Capture the cell that displays the provided text and extract its [x, y] central coordinate. 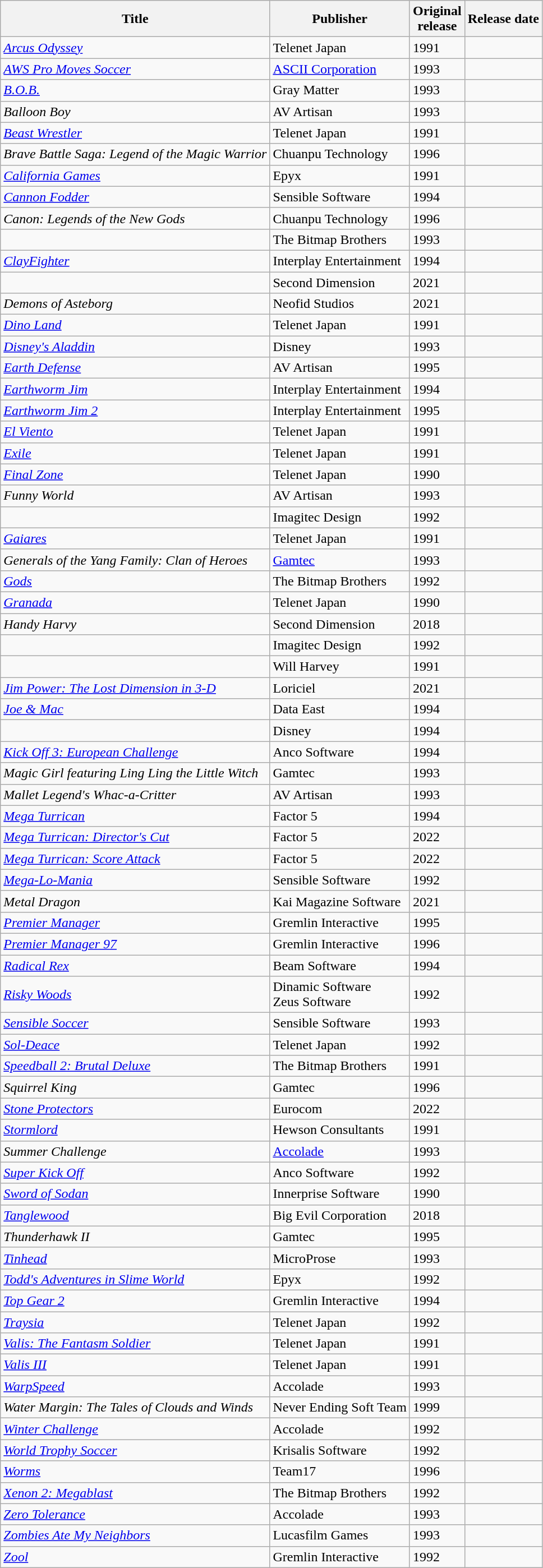
Arcus Odyssey [135, 48]
Eurocom [340, 1109]
Publisher [340, 19]
Cannon Fodder [135, 197]
World Trophy Soccer [135, 1450]
MicroProse [340, 1258]
Generals of the Yang Family: Clan of Heroes [135, 560]
Tinhead [135, 1258]
Granada [135, 602]
Mega Turrican [135, 816]
Metal Dragon [135, 901]
Title [135, 19]
Traysia [135, 1322]
Exile [135, 453]
Stormlord [135, 1130]
Beast Wrestler [135, 133]
Big Evil Corporation [340, 1215]
ASCII Corporation [340, 69]
El Viento [135, 432]
Tanglewood [135, 1215]
Disney's Aladdin [135, 347]
Gray Matter [340, 90]
Magic Girl featuring Ling Ling the Little Witch [135, 773]
Funny World [135, 496]
Beam Software [340, 965]
Risky Woods [135, 995]
Sword of Sodan [135, 1194]
Sol-Deace [135, 1045]
Valis III [135, 1365]
Zero Tolerance [135, 1514]
Winter Challenge [135, 1429]
Demons of Asteborg [135, 304]
B.O.B. [135, 90]
Radical Rex [135, 965]
Canon: Legends of the New Gods [135, 218]
Xenon 2: Megablast [135, 1493]
Super Kick Off [135, 1173]
Worms [135, 1472]
Squirrel King [135, 1087]
Earthworm Jim [135, 389]
Final Zone [135, 474]
Speedball 2: Brutal Deluxe [135, 1066]
Mega Turrican: Score Attack [135, 859]
Sensible Soccer [135, 1023]
Joe & Mac [135, 709]
Hewson Consultants [340, 1130]
Summer Challenge [135, 1151]
Dinamic SoftwareZeus Software [340, 995]
Kai Magazine Software [340, 901]
Zombies Ate My Neighbors [135, 1535]
Mega-Lo-Mania [135, 880]
Originalrelease [437, 19]
Thunderhawk II [135, 1237]
Todd's Adventures in Slime World [135, 1279]
Gaiares [135, 538]
AWS Pro Moves Soccer [135, 69]
Mega Turrican: Director's Cut [135, 837]
Innerprise Software [340, 1194]
Team17 [340, 1472]
Brave Battle Saga: Legend of the Magic Warrior [135, 154]
Data East [340, 709]
Mallet Legend's Whac-a-Critter [135, 795]
Release date [503, 19]
Will Harvey [340, 667]
Valis: The Fantasm Soldier [135, 1344]
WarpSpeed [135, 1386]
Loriciel [340, 688]
Balloon Boy [135, 112]
Neofid Studios [340, 304]
1999 [437, 1408]
Stone Protectors [135, 1109]
ClayFighter [135, 261]
Handy Harvy [135, 624]
Premier Manager 97 [135, 944]
Earth Defense [135, 368]
Krisalis Software [340, 1450]
Jim Power: The Lost Dimension in 3-D [135, 688]
Zool [135, 1557]
Gods [135, 581]
Dino Land [135, 325]
California Games [135, 176]
Water Margin: The Tales of Clouds and Winds [135, 1408]
Earthworm Jim 2 [135, 411]
Kick Off 3: European Challenge [135, 752]
Lucasfilm Games [340, 1535]
Premier Manager [135, 923]
Top Gear 2 [135, 1300]
Never Ending Soft Team [340, 1408]
